For the text-containing cell, return its midpoint in [X, Y] coordinate format. 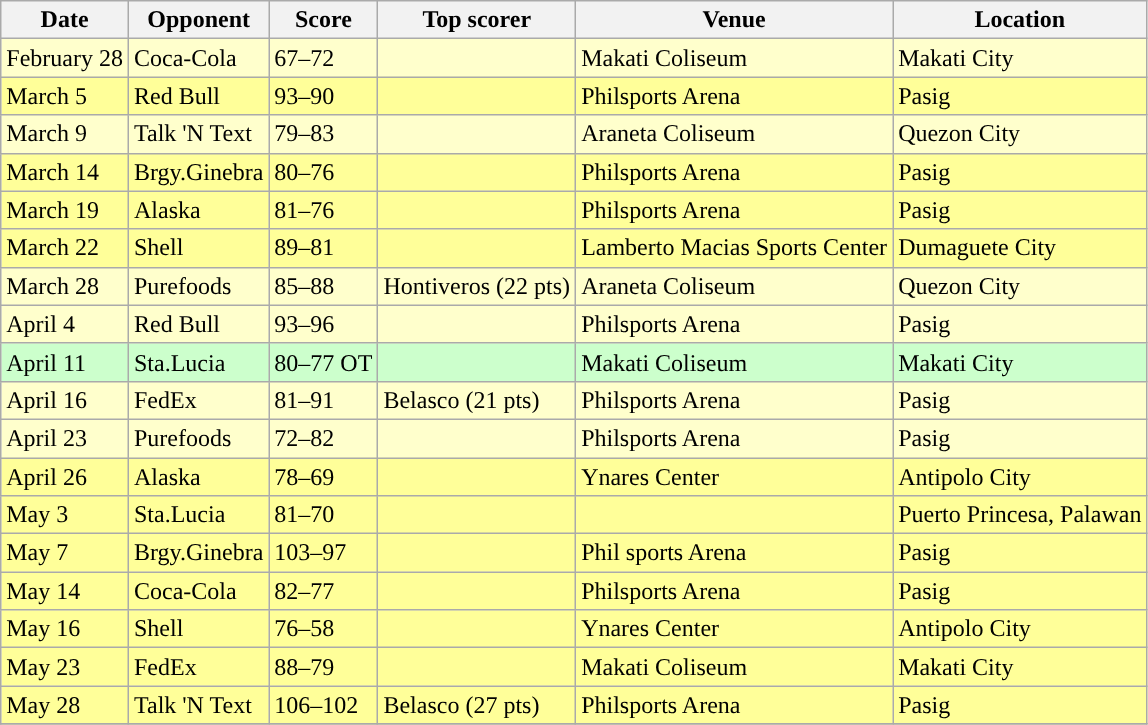
81–91 [324, 400]
67–72 [324, 58]
Dumaguete City [1020, 248]
February 28 [65, 58]
April 23 [65, 438]
93–96 [324, 324]
Lamberto Macias Sports Center [734, 248]
82–77 [324, 591]
Belasco (21 pts) [477, 400]
79–83 [324, 134]
April 11 [65, 362]
81–70 [324, 515]
85–88 [324, 286]
May 14 [65, 591]
Phil sports Arena [734, 553]
March 9 [65, 134]
May 16 [65, 629]
93–90 [324, 96]
Score [324, 20]
March 28 [65, 286]
106–102 [324, 705]
80–76 [324, 172]
Hontiveros (22 pts) [477, 286]
Belasco (27 pts) [477, 705]
March 14 [65, 172]
April 4 [65, 324]
March 19 [65, 210]
April 26 [65, 477]
March 22 [65, 248]
Location [1020, 20]
88–79 [324, 667]
76–58 [324, 629]
80–77 OT [324, 362]
May 23 [65, 667]
April 16 [65, 400]
March 5 [65, 96]
89–81 [324, 248]
Opponent [198, 20]
78–69 [324, 477]
103–97 [324, 553]
Top scorer [477, 20]
Date [65, 20]
May 3 [65, 515]
72–82 [324, 438]
81–76 [324, 210]
Puerto Princesa, Palawan [1020, 515]
May 28 [65, 705]
Venue [734, 20]
May 7 [65, 553]
